Identify which cell holds the provided text, then report its [x, y] central coordinate. 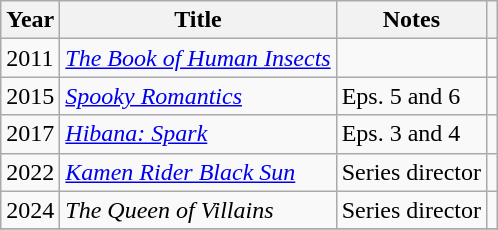
Notes [411, 20]
Eps. 3 and 4 [411, 134]
2015 [30, 96]
The Queen of Villains [198, 210]
Hibana: Spark [198, 134]
2011 [30, 58]
The Book of Human Insects [198, 58]
Kamen Rider Black Sun [198, 172]
2022 [30, 172]
Spooky Romantics [198, 96]
2024 [30, 210]
2017 [30, 134]
Title [198, 20]
Eps. 5 and 6 [411, 96]
Year [30, 20]
